Extract the [x, y] coordinate from the center of the cell holding the provided text.  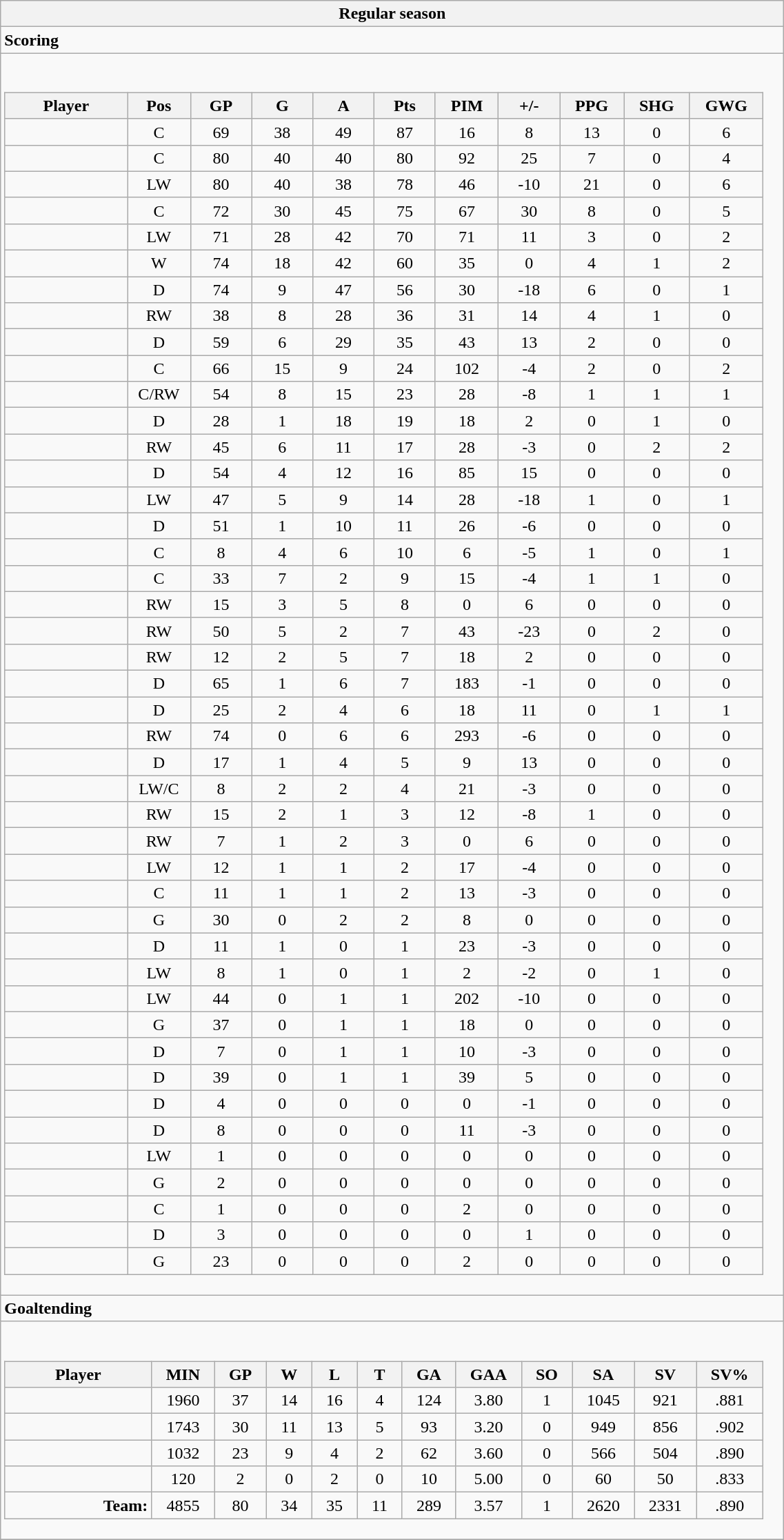
93 [429, 1427]
GA [429, 1374]
51 [221, 526]
67 [467, 210]
3.57 [488, 1506]
85 [467, 473]
Team: [79, 1506]
2331 [665, 1506]
T [379, 1374]
124 [429, 1401]
SV% [730, 1374]
46 [467, 184]
GWG [726, 106]
4855 [183, 1506]
.833 [730, 1479]
PPG [592, 106]
PIM [467, 106]
293 [467, 736]
1032 [183, 1453]
2620 [603, 1506]
LW/C [159, 789]
.881 [730, 1401]
SO [547, 1374]
33 [221, 578]
26 [467, 526]
102 [467, 368]
78 [404, 184]
72 [221, 210]
69 [221, 132]
59 [221, 342]
202 [467, 998]
1743 [183, 1427]
C/RW [159, 395]
566 [603, 1453]
+/- [530, 106]
856 [665, 1427]
-23 [530, 631]
SA [603, 1374]
3.80 [488, 1401]
GAA [488, 1374]
.902 [730, 1427]
1045 [603, 1401]
92 [467, 158]
SV [665, 1374]
L [334, 1374]
504 [665, 1453]
87 [404, 132]
5.00 [488, 1479]
62 [429, 1453]
3.20 [488, 1427]
34 [289, 1506]
65 [221, 684]
Scoring [392, 40]
56 [404, 290]
24 [404, 368]
183 [467, 684]
66 [221, 368]
-2 [530, 972]
31 [467, 316]
49 [343, 132]
29 [343, 342]
Pts [404, 106]
75 [404, 210]
-5 [530, 552]
SHG [657, 106]
120 [183, 1479]
949 [603, 1427]
MIN [183, 1374]
3.60 [488, 1453]
A [343, 106]
44 [221, 998]
921 [665, 1401]
1960 [183, 1401]
70 [404, 237]
Goaltending [392, 1308]
19 [404, 421]
36 [404, 316]
Regular season [392, 14]
Pos [159, 106]
289 [429, 1506]
